Pinpoint the cell where the given text exists, returning its (x, y) midpoint coordinate. 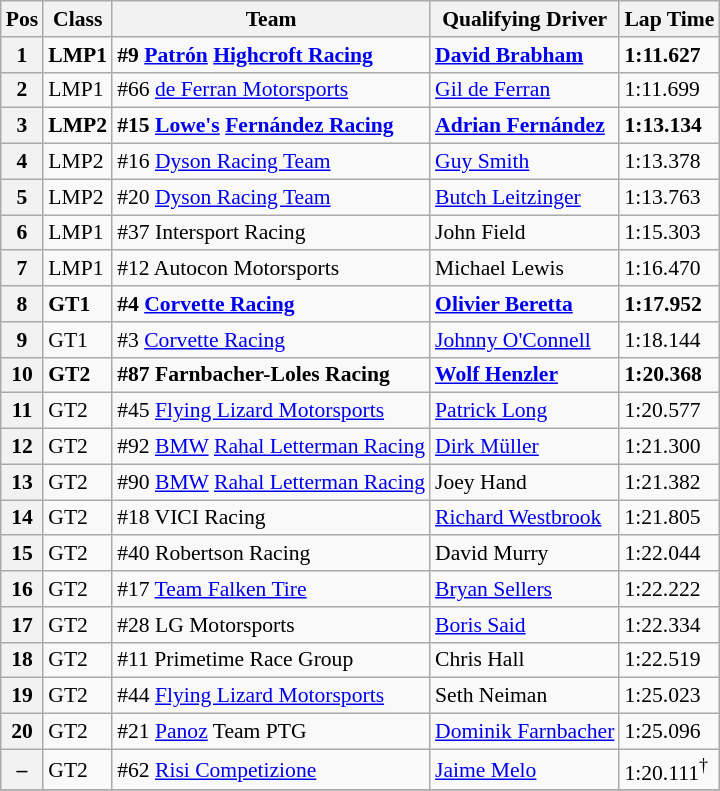
17 (22, 625)
1:16.470 (669, 269)
Class (78, 19)
1 (22, 55)
#66 de Ferran Motorsports (271, 90)
#44 Flying Lizard Motorsports (271, 696)
#92 BMW Rahal Letterman Racing (271, 447)
#9 Patrón Highcroft Racing (271, 55)
Butch Leitzinger (524, 197)
#45 Flying Lizard Motorsports (271, 411)
20 (22, 732)
1:13.378 (669, 162)
7 (22, 269)
1:11.627 (669, 55)
1:25.023 (669, 696)
Dirk Müller (524, 447)
2 (22, 90)
#3 Corvette Racing (271, 340)
1:22.334 (669, 625)
13 (22, 482)
Bryan Sellers (524, 589)
#40 Robertson Racing (271, 554)
#4 Corvette Racing (271, 304)
Pos (22, 19)
#62 Risi Competizione (271, 770)
19 (22, 696)
1:15.303 (669, 233)
10 (22, 375)
11 (22, 411)
#18 VICI Racing (271, 518)
18 (22, 660)
Chris Hall (524, 660)
Qualifying Driver (524, 19)
Jaime Melo (524, 770)
1:20.368 (669, 375)
1:20.577 (669, 411)
1:22.519 (669, 660)
8 (22, 304)
#15 Lowe's Fernández Racing (271, 126)
#17 Team Falken Tire (271, 589)
#87 Farnbacher-Loles Racing (271, 375)
12 (22, 447)
5 (22, 197)
1:22.044 (669, 554)
Joey Hand (524, 482)
3 (22, 126)
Adrian Fernández (524, 126)
6 (22, 233)
#16 Dyson Racing Team (271, 162)
#28 LG Motorsports (271, 625)
4 (22, 162)
1:11.699 (669, 90)
David Murry (524, 554)
Guy Smith (524, 162)
#90 BMW Rahal Letterman Racing (271, 482)
#20 Dyson Racing Team (271, 197)
#37 Intersport Racing (271, 233)
Boris Said (524, 625)
Dominik Farnbacher (524, 732)
Gil de Ferran (524, 90)
John Field (524, 233)
Michael Lewis (524, 269)
1:13.763 (669, 197)
1:13.134 (669, 126)
Patrick Long (524, 411)
Lap Time (669, 19)
1:18.144 (669, 340)
#21 Panoz Team PTG (271, 732)
Wolf Henzler (524, 375)
Richard Westbrook (524, 518)
1:17.952 (669, 304)
1:20.111† (669, 770)
Olivier Beretta (524, 304)
Team (271, 19)
1:25.096 (669, 732)
15 (22, 554)
David Brabham (524, 55)
– (22, 770)
9 (22, 340)
14 (22, 518)
1:22.222 (669, 589)
1:21.382 (669, 482)
Johnny O'Connell (524, 340)
Seth Neiman (524, 696)
16 (22, 589)
1:21.300 (669, 447)
1:21.805 (669, 518)
#12 Autocon Motorsports (271, 269)
#11 Primetime Race Group (271, 660)
